Provide the (X, Y) coordinate of the cell's center where the given text is located.  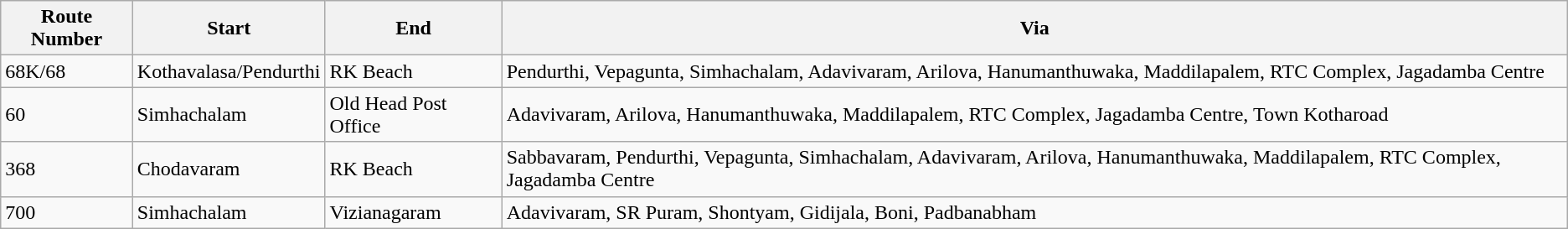
Chodavaram (229, 169)
368 (67, 169)
60 (67, 114)
Start (229, 29)
Vizianagaram (414, 212)
68K/68 (67, 71)
Pendurthi, Vepagunta, Simhachalam, Adavivaram, Arilova, Hanumanthuwaka, Maddilapalem, RTC Complex, Jagadamba Centre (1034, 71)
Route Number (67, 29)
End (414, 29)
Adavivaram, Arilova, Hanumanthuwaka, Maddilapalem, RTC Complex, Jagadamba Centre, Town Kotharoad (1034, 114)
Adavivaram, SR Puram, Shontyam, Gidijala, Boni, Padbanabham (1034, 212)
700 (67, 212)
Via (1034, 29)
Kothavalasa/Pendurthi (229, 71)
Old Head Post Office (414, 114)
Sabbavaram, Pendurthi, Vepagunta, Simhachalam, Adavivaram, Arilova, Hanumanthuwaka, Maddilapalem, RTC Complex, Jagadamba Centre (1034, 169)
